Determine the [X, Y] coordinate at the center of the cell enclosing the given text.  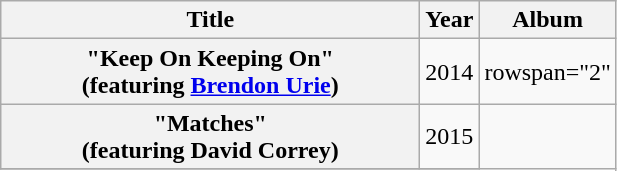
"Keep On Keeping On"(featuring Brendon Urie) [210, 72]
2014 [450, 72]
Album [548, 20]
Title [210, 20]
"Matches"(featuring David Correy) [210, 136]
rowspan="2" [548, 72]
2015 [450, 136]
Year [450, 20]
